Identify which cell holds the provided text, then report its (X, Y) central coordinate. 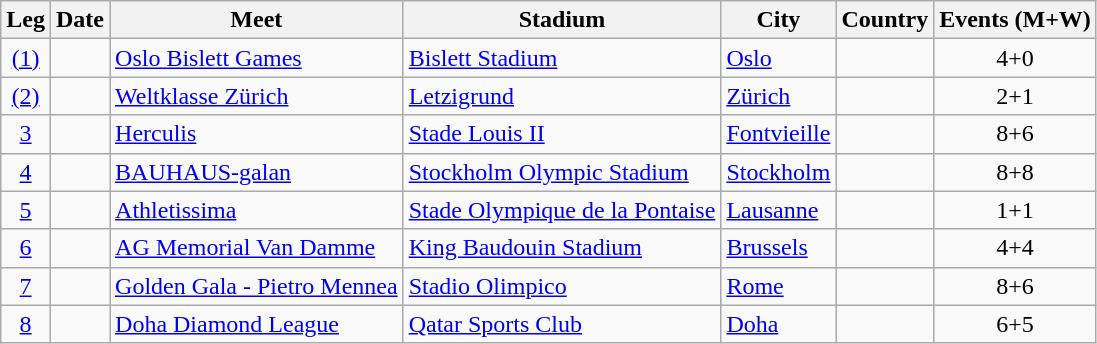
6+5 (1016, 324)
Doha Diamond League (257, 324)
3 (26, 134)
Letzigrund (562, 96)
Leg (26, 20)
Date (80, 20)
Meet (257, 20)
Country (885, 20)
5 (26, 210)
6 (26, 248)
4+0 (1016, 58)
Golden Gala - Pietro Mennea (257, 286)
4 (26, 172)
4+4 (1016, 248)
Bislett Stadium (562, 58)
Stade Olympique de la Pontaise (562, 210)
8 (26, 324)
Zürich (778, 96)
Rome (778, 286)
7 (26, 286)
8+8 (1016, 172)
(1) (26, 58)
2+1 (1016, 96)
Brussels (778, 248)
1+1 (1016, 210)
(2) (26, 96)
Oslo (778, 58)
Oslo Bislett Games (257, 58)
Stockholm Olympic Stadium (562, 172)
Athletissima (257, 210)
BAUHAUS-galan (257, 172)
Stadio Olimpico (562, 286)
Herculis (257, 134)
King Baudouin Stadium (562, 248)
Weltklasse Zürich (257, 96)
Doha (778, 324)
Lausanne (778, 210)
AG Memorial Van Damme (257, 248)
Stockholm (778, 172)
Stade Louis II (562, 134)
City (778, 20)
Qatar Sports Club (562, 324)
Stadium (562, 20)
Fontvieille (778, 134)
Events (M+W) (1016, 20)
